Return (x, y) of the center of cell containing provided text 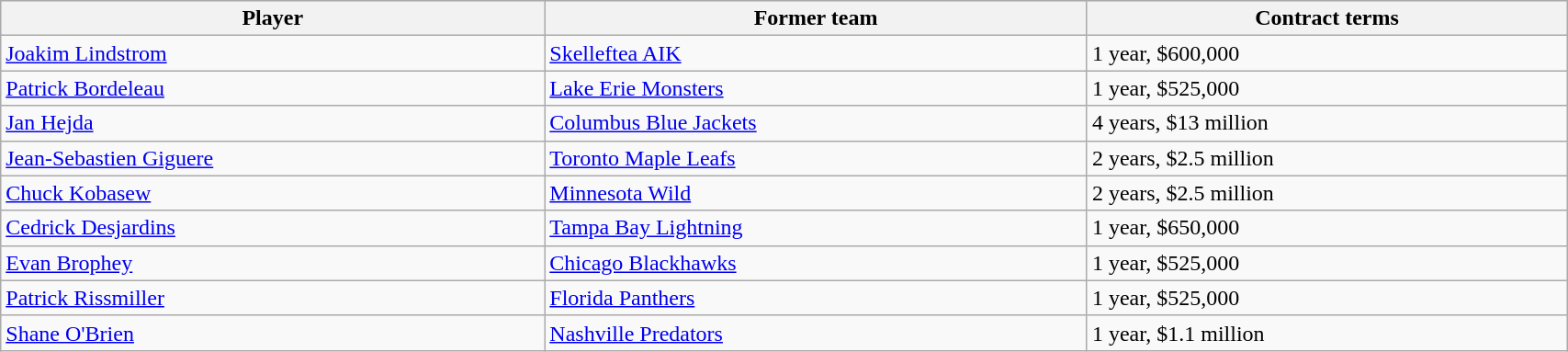
Lake Erie Monsters (816, 88)
Evan Brophey (273, 263)
Chicago Blackhawks (816, 263)
Jean-Sebastien Giguere (273, 158)
Patrick Bordeleau (273, 88)
Minnesota Wild (816, 193)
Columbus Blue Jackets (816, 123)
Cedrick Desjardins (273, 228)
Skelleftea AIK (816, 53)
Nashville Predators (816, 333)
Contract terms (1326, 18)
Toronto Maple Leafs (816, 158)
1 year, $650,000 (1326, 228)
1 year, $600,000 (1326, 53)
Player (273, 18)
Joakim Lindstrom (273, 53)
Jan Hejda (273, 123)
Tampa Bay Lightning (816, 228)
4 years, $13 million (1326, 123)
Florida Panthers (816, 298)
Patrick Rissmiller (273, 298)
Shane O'Brien (273, 333)
1 year, $1.1 million (1326, 333)
Chuck Kobasew (273, 193)
Former team (816, 18)
